Return [x, y] of the center of cell containing provided text 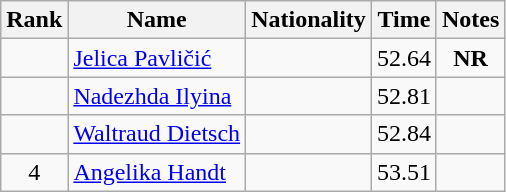
4 [34, 172]
Rank [34, 20]
Name [157, 20]
52.84 [404, 134]
Notes [470, 20]
Nationality [309, 20]
Jelica Pavličić [157, 58]
NR [470, 58]
Angelika Handt [157, 172]
Waltraud Dietsch [157, 134]
Nadezhda Ilyina [157, 96]
53.51 [404, 172]
Time [404, 20]
52.64 [404, 58]
52.81 [404, 96]
